Identify which cell holds the provided text, then report its [x, y] central coordinate. 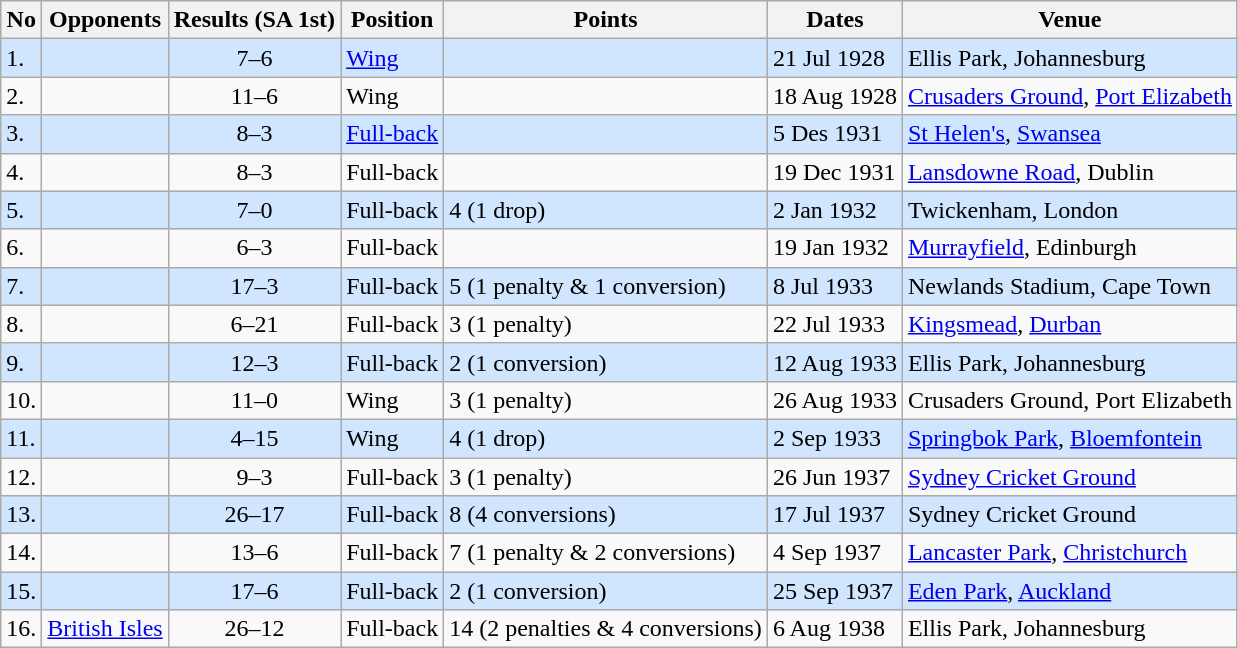
Eden Park, Auckland [1070, 591]
13. [22, 515]
10. [22, 400]
No [22, 20]
Springbok Park, Bloemfontein [1070, 438]
Lancaster Park, Christchurch [1070, 553]
19 Dec 1931 [834, 172]
2 Jan 1932 [834, 210]
19 Jan 1932 [834, 248]
5 Des 1931 [834, 134]
21 Jul 1928 [834, 58]
7 (1 penalty & 2 conversions) [606, 553]
14 (2 penalties & 4 conversions) [606, 629]
4 Sep 1937 [834, 553]
16. [22, 629]
18 Aug 1928 [834, 96]
Murrayfield, Edinburgh [1070, 248]
12–3 [254, 362]
Twickenham, London [1070, 210]
Lansdowne Road, Dublin [1070, 172]
9–3 [254, 477]
8 Jul 1933 [834, 286]
14. [22, 553]
12. [22, 477]
Points [606, 20]
17–6 [254, 591]
3. [22, 134]
6. [22, 248]
11–6 [254, 96]
1. [22, 58]
7–6 [254, 58]
St Helen's, Swansea [1070, 134]
25 Sep 1937 [834, 591]
26–17 [254, 515]
British Isles [105, 629]
11. [22, 438]
6–21 [254, 324]
26–12 [254, 629]
5 (1 penalty & 1 conversion) [606, 286]
Position [392, 20]
4. [22, 172]
12 Aug 1933 [834, 362]
7. [22, 286]
4–15 [254, 438]
Results (SA 1st) [254, 20]
17 Jul 1937 [834, 515]
17–3 [254, 286]
8. [22, 324]
9. [22, 362]
Dates [834, 20]
Venue [1070, 20]
Newlands Stadium, Cape Town [1070, 286]
Opponents [105, 20]
6–3 [254, 248]
13–6 [254, 553]
2 Sep 1933 [834, 438]
5. [22, 210]
15. [22, 591]
6 Aug 1938 [834, 629]
8 (4 conversions) [606, 515]
26 Aug 1933 [834, 400]
Kingsmead, Durban [1070, 324]
2. [22, 96]
26 Jun 1937 [834, 477]
7–0 [254, 210]
11–0 [254, 400]
22 Jul 1933 [834, 324]
